Identify which cell holds the provided text, then report its [x, y] central coordinate. 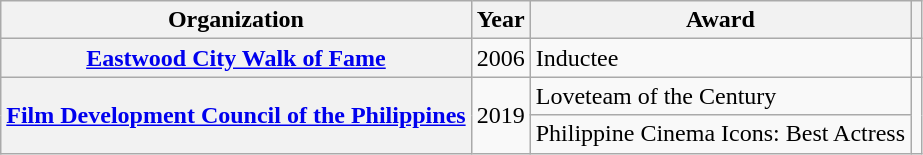
2019 [500, 115]
Philippine Cinema Icons: Best Actress [720, 134]
2006 [500, 58]
Eastwood City Walk of Fame [236, 58]
Organization [236, 20]
Year [500, 20]
Loveteam of the Century [720, 96]
Film Development Council of the Philippines [236, 115]
Award [720, 20]
Inductee [720, 58]
